Locate the cell with the specified text and output its (x, y) center coordinate. 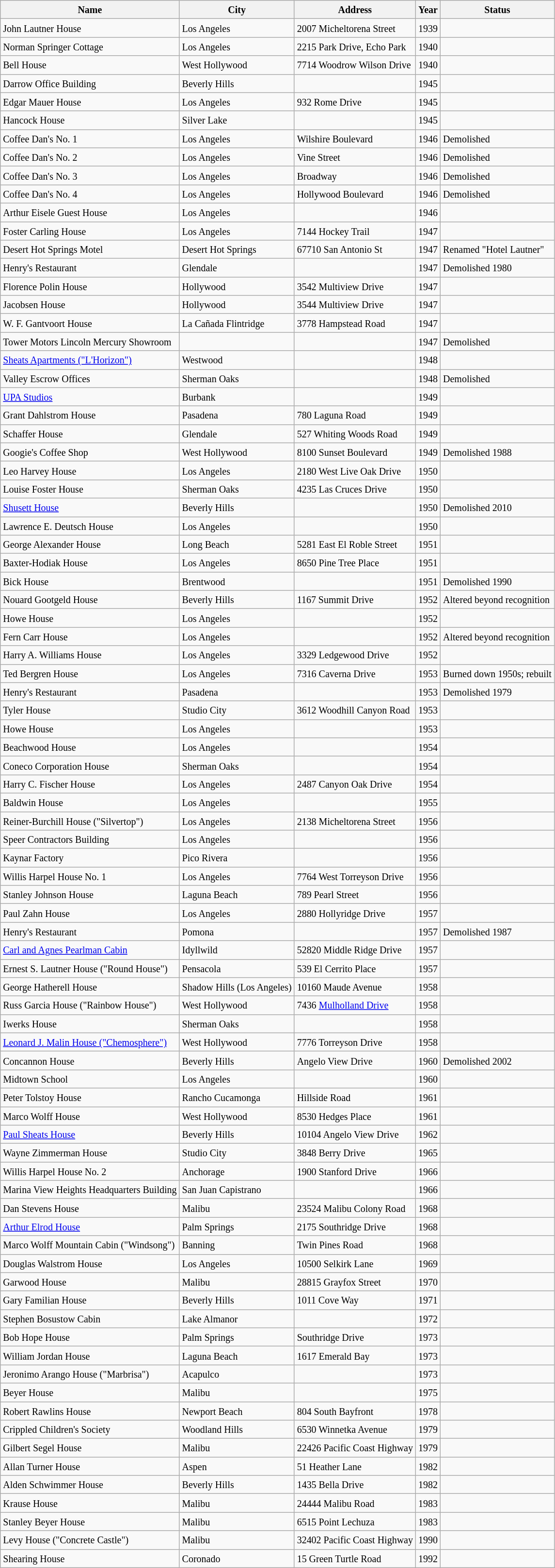
2215 Park Drive, Echo Park (355, 47)
Acapulco (237, 1374)
Tower Motors Lincoln Mercury Showroom (90, 342)
Woodland Hills (237, 1429)
Ernest S. Lautner House ("Round House") (90, 968)
4235 Las Cruces Drive (355, 489)
Paul Sheats House (90, 1134)
7776 Torreyson Drive (355, 1042)
John Lautner House (90, 28)
Bell House (90, 65)
Demolished 1987 (497, 931)
1435 Bella Drive (355, 1485)
La Cañada Flintridge (237, 323)
8650 Pine Tree Place (355, 563)
780 Laguna Road (355, 415)
7436 Mulholland Drive (355, 1005)
Valley Escrow Offices (90, 378)
Concannon House (90, 1060)
51 Heather Lane (355, 1466)
Hancock House (90, 120)
Speer Contractors Building (90, 839)
Alden Schwimmer House (90, 1485)
Pico Rivera (237, 858)
Fern Carr House (90, 637)
1990 (428, 1540)
2138 Micheltorena Street (355, 821)
Wilshire Boulevard (355, 139)
Broadway (355, 175)
1970 (428, 1282)
67710 San Antonio St (355, 249)
Vine Street (355, 157)
Burned down 1950s; rebuilt (497, 673)
Status (497, 10)
Southridge Drive (355, 1337)
Hollywood Boulevard (355, 194)
Grant Dahlstrom House (90, 415)
Gilbert Segel House (90, 1448)
Marco Wolff Mountain Cabin ("Windsong") (90, 1245)
Allan Turner House (90, 1466)
2180 West Live Oak Drive (355, 470)
Lake Almanor (237, 1319)
2007 Micheltorena Street (355, 28)
Paul Zahn House (90, 913)
Edgar Mauer House (90, 102)
7764 West Torreyson Drive (355, 876)
Desert Hot Springs (237, 249)
Schaffer House (90, 434)
Jacobsen House (90, 305)
932 Rome Drive (355, 102)
804 South Bayfront (355, 1411)
3848 Berry Drive (355, 1153)
15 Green Turtle Road (355, 1558)
Angelo View Drive (355, 1060)
Darrow Office Building (90, 83)
32402 Pacific Coast Highway (355, 1540)
1617 Emerald Bay (355, 1355)
Carl and Agnes Pearlman Cabin (90, 950)
28815 Grayfox Street (355, 1282)
3329 Ledgewood Drive (355, 655)
Hillside Road (355, 1097)
Long Beach (237, 544)
Russ Garcia House ("Rainbow House") (90, 1005)
Stanley Johnson House (90, 895)
Levy House ("Concrete Castle") (90, 1540)
1972 (428, 1319)
2487 Canyon Oak Drive (355, 784)
Shearing House (90, 1558)
1939 (428, 28)
Coffee Dan's No. 3 (90, 175)
2175 Southridge Drive (355, 1226)
Idyllwild (237, 950)
Wayne Zimmerman House (90, 1153)
Burbank (237, 397)
1978 (428, 1411)
52820 Middle Ridge Drive (355, 950)
William Jordan House (90, 1355)
Demolished 1988 (497, 452)
23524 Malibu Colony Road (355, 1208)
Baldwin House (90, 802)
5281 East El Roble Street (355, 544)
Address (355, 10)
W. F. Gantvoort House (90, 323)
Nouard Gootgeld House (90, 600)
Ted Bergren House (90, 673)
Silver Lake (237, 120)
Newport Beach (237, 1411)
3778 Hampstead Road (355, 323)
San Juan Capistrano (237, 1190)
2880 Hollyridge Drive (355, 913)
Baxter-Hodiak House (90, 563)
Aspen (237, 1466)
UPA Studios (90, 397)
Demolished 2010 (497, 507)
George Hatherell House (90, 987)
Coffee Dan's No. 2 (90, 157)
Marina View Heights Headquarters Building (90, 1190)
7316 Caverna Drive (355, 673)
1962 (428, 1134)
1969 (428, 1263)
Shadow Hills (Los Angeles) (237, 987)
1992 (428, 1558)
Arthur Elrod House (90, 1226)
Desert Hot Springs Motel (90, 249)
Arthur Eisele Guest House (90, 212)
7714 Woodrow Wilson Drive (355, 65)
Westwood (237, 360)
Leo Harvey House (90, 470)
Reiner-Burchill House ("Silvertop") (90, 821)
Harry C. Fischer House (90, 784)
Demolished 1980 (497, 268)
Florence Polin House (90, 286)
7144 Hockey Trail (355, 231)
Gary Familian House (90, 1300)
1900 Stanford Drive (355, 1171)
Renamed "Hotel Lautner" (497, 249)
10104 Angelo View Drive (355, 1134)
1971 (428, 1300)
Rancho Cucamonga (237, 1097)
1965 (428, 1153)
Stanley Beyer House (90, 1521)
Jeronimo Arango House ("Marbrisa") (90, 1374)
6530 Winnetka Avenue (355, 1429)
Midtown School (90, 1079)
Coffee Dan's No. 4 (90, 194)
Willis Harpel House No. 2 (90, 1171)
Coronado (237, 1558)
3544 Multiview Drive (355, 305)
8100 Sunset Boulevard (355, 452)
Year (428, 10)
Garwood House (90, 1282)
Bick House (90, 581)
Sheats Apartments ("L'Horizon") (90, 360)
Shusett House (90, 507)
Beachwood House (90, 747)
Robert Rawlins House (90, 1411)
1955 (428, 802)
Anchorage (237, 1171)
Demolished 1979 (497, 692)
6515 Point Lechuza (355, 1521)
Lawrence E. Deutsch House (90, 526)
1975 (428, 1392)
Iwerks House (90, 1024)
10500 Selkirk Lane (355, 1263)
City (237, 10)
Beyer House (90, 1392)
539 El Cerrito Place (355, 968)
789 Pearl Street (355, 895)
Crippled Children's Society (90, 1429)
Leonard J. Malin House ("Chemosphere") (90, 1042)
Douglas Walstrom House (90, 1263)
Banning (237, 1245)
George Alexander House (90, 544)
Demolished 2002 (497, 1060)
Kaynar Factory (90, 858)
8530 Hedges Place (355, 1116)
Bob Hope House (90, 1337)
Coneco Corporation House (90, 765)
Pomona (237, 931)
10160 Maude Avenue (355, 987)
Twin Pines Road (355, 1245)
Stephen Bosustow Cabin (90, 1319)
3542 Multiview Drive (355, 286)
Pensacola (237, 968)
1011 Cove Way (355, 1300)
22426 Pacific Coast Highway (355, 1448)
Louise Foster House (90, 489)
527 Whiting Woods Road (355, 434)
Tyler House (90, 710)
Harry A. Williams House (90, 655)
Brentwood (237, 581)
Name (90, 10)
Willis Harpel House No. 1 (90, 876)
Norman Springer Cottage (90, 47)
Dan Stevens House (90, 1208)
Googie's Coffee Shop (90, 452)
Peter Tolstoy House (90, 1097)
Foster Carling House (90, 231)
1167 Summit Drive (355, 600)
Krause House (90, 1503)
Marco Wolff House (90, 1116)
Demolished 1990 (497, 581)
3612 Woodhill Canyon Road (355, 710)
24444 Malibu Road (355, 1503)
Coffee Dan's No. 1 (90, 139)
